Pinpoint the cell where the given text exists, returning its (x, y) midpoint coordinate. 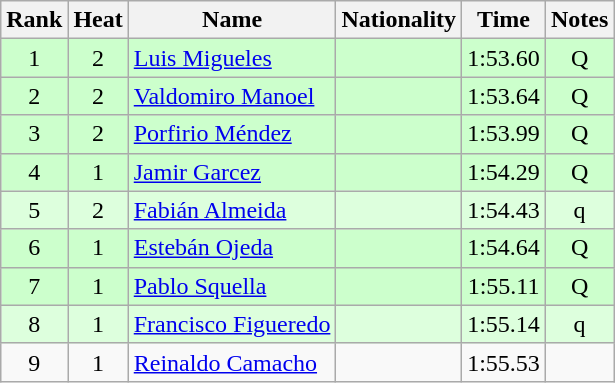
1:55.11 (504, 286)
8 (34, 324)
Porfirio Méndez (232, 134)
Heat (98, 20)
Jamir Garcez (232, 172)
9 (34, 362)
1:54.43 (504, 210)
5 (34, 210)
Reinaldo Camacho (232, 362)
Notes (579, 20)
3 (34, 134)
Pablo Squella (232, 286)
Name (232, 20)
Francisco Figueredo (232, 324)
1:53.99 (504, 134)
7 (34, 286)
Time (504, 20)
Luis Migueles (232, 58)
1:54.29 (504, 172)
4 (34, 172)
Estebán Ojeda (232, 248)
Rank (34, 20)
Fabián Almeida (232, 210)
1:54.64 (504, 248)
Valdomiro Manoel (232, 96)
1:55.53 (504, 362)
6 (34, 248)
1:53.60 (504, 58)
1:53.64 (504, 96)
1:55.14 (504, 324)
Nationality (399, 20)
